Return the [x, y] coordinate for the center point of the cell that contains the specified text.  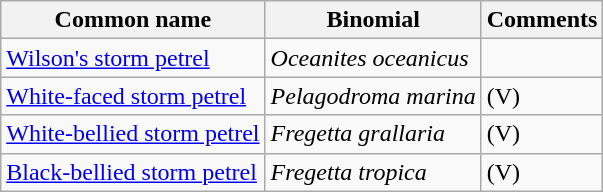
Common name [133, 20]
Fregetta grallaria [373, 134]
Pelagodroma marina [373, 96]
White-bellied storm petrel [133, 134]
Comments [542, 20]
Wilson's storm petrel [133, 58]
Oceanites oceanicus [373, 58]
White-faced storm petrel [133, 96]
Fregetta tropica [373, 172]
Binomial [373, 20]
Black-bellied storm petrel [133, 172]
